Search for the cell housing the specified text and yield its (x, y) center coordinate. 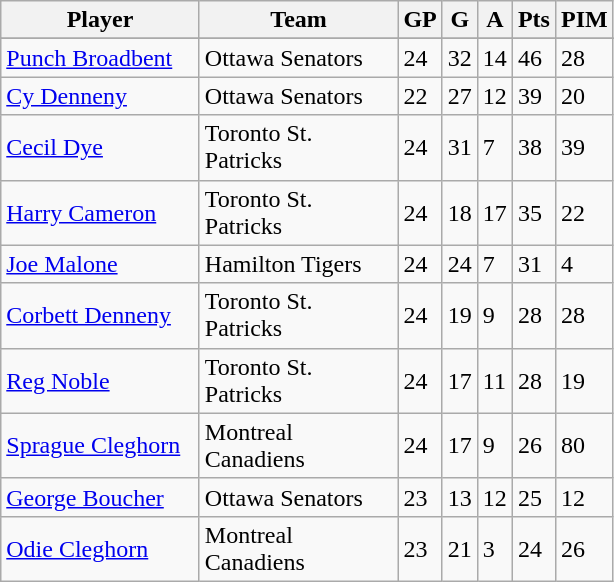
14 (494, 58)
PIM (584, 20)
32 (460, 58)
38 (534, 148)
21 (460, 548)
Player (100, 20)
25 (534, 497)
20 (584, 96)
80 (584, 446)
Team (298, 20)
Odie Cleghorn (100, 548)
35 (534, 212)
Sprague Cleghorn (100, 446)
Cecil Dye (100, 148)
Reg Noble (100, 380)
11 (494, 380)
13 (460, 497)
A (494, 20)
Hamilton Tigers (298, 264)
Joe Malone (100, 264)
27 (460, 96)
George Boucher (100, 497)
3 (494, 548)
Cy Denneny (100, 96)
GP (420, 20)
G (460, 20)
18 (460, 212)
Corbett Denneny (100, 316)
Pts (534, 20)
Harry Cameron (100, 212)
46 (534, 58)
4 (584, 264)
Punch Broadbent (100, 58)
